Locate the cell with the specified text and output its (X, Y) center coordinate. 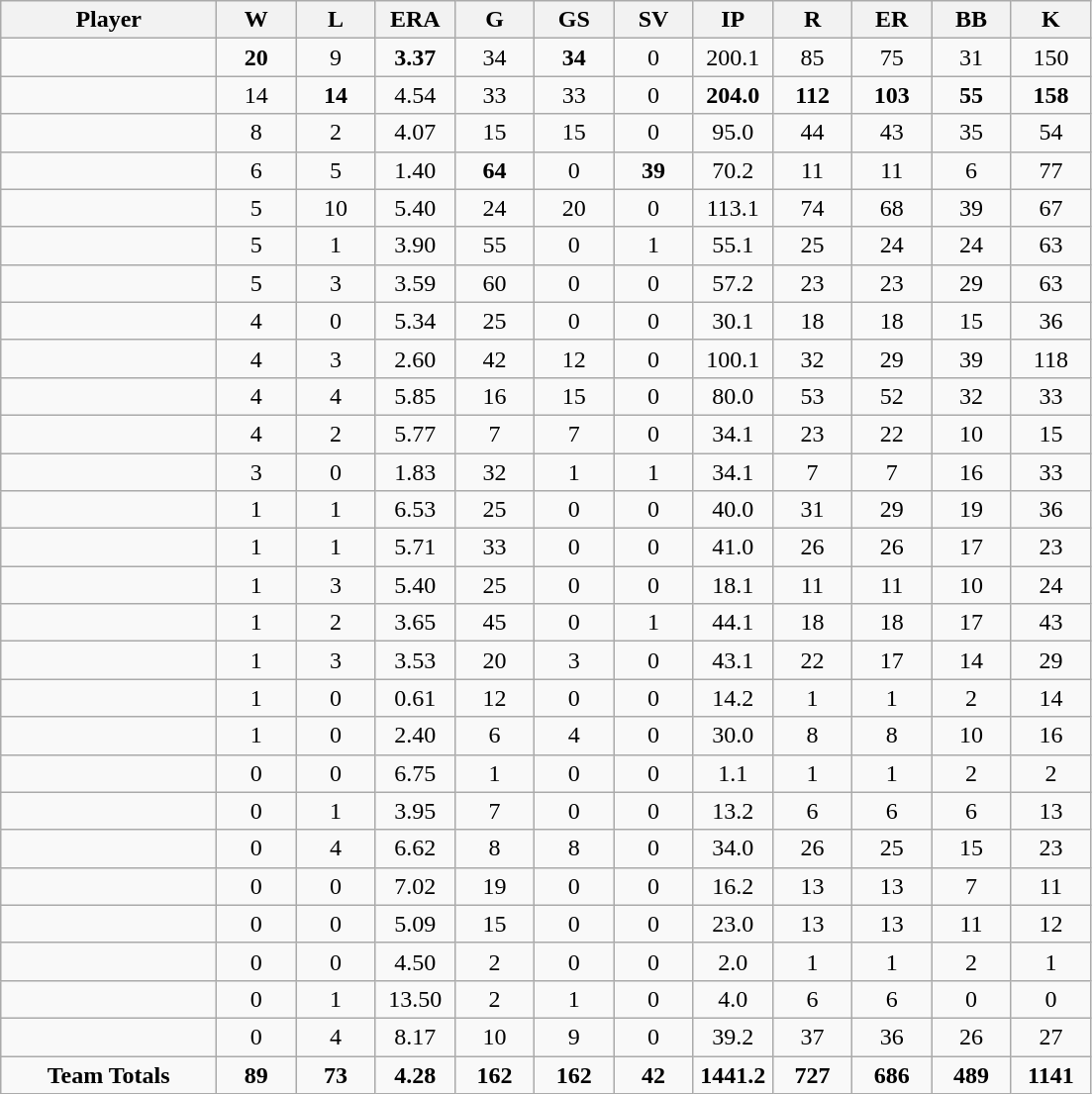
30.1 (733, 321)
G (494, 20)
7.02 (415, 886)
74 (812, 208)
GS (574, 20)
200.1 (733, 57)
IP (733, 20)
204.0 (733, 95)
43.1 (733, 660)
Team Totals (109, 1074)
44 (812, 133)
1.83 (415, 472)
34.0 (733, 848)
SV (653, 20)
75 (892, 57)
4.50 (415, 961)
158 (1050, 95)
68 (892, 208)
ERA (415, 20)
4.07 (415, 133)
60 (494, 283)
6.62 (415, 848)
103 (892, 95)
3.65 (415, 623)
18.1 (733, 585)
55.1 (733, 246)
45 (494, 623)
39.2 (733, 1037)
727 (812, 1074)
16.2 (733, 886)
0.61 (415, 698)
2.60 (415, 358)
6.53 (415, 510)
53 (812, 396)
3.90 (415, 246)
40.0 (733, 510)
1141 (1050, 1074)
41.0 (733, 547)
2.0 (733, 961)
54 (1050, 133)
13.2 (733, 811)
27 (1050, 1037)
14.2 (733, 698)
57.2 (733, 283)
3.37 (415, 57)
3.95 (415, 811)
13.50 (415, 999)
5.77 (415, 434)
2.40 (415, 736)
5.09 (415, 924)
5.85 (415, 396)
Player (109, 20)
95.0 (733, 133)
113.1 (733, 208)
1441.2 (733, 1074)
686 (892, 1074)
4.0 (733, 999)
112 (812, 95)
150 (1050, 57)
100.1 (733, 358)
4.28 (415, 1074)
77 (1050, 170)
23.0 (733, 924)
3.59 (415, 283)
1.40 (415, 170)
1.1 (733, 773)
8.17 (415, 1037)
L (336, 20)
W (256, 20)
89 (256, 1074)
ER (892, 20)
35 (971, 133)
70.2 (733, 170)
489 (971, 1074)
64 (494, 170)
80.0 (733, 396)
R (812, 20)
52 (892, 396)
K (1050, 20)
6.75 (415, 773)
5.34 (415, 321)
118 (1050, 358)
85 (812, 57)
30.0 (733, 736)
4.54 (415, 95)
3.53 (415, 660)
37 (812, 1037)
67 (1050, 208)
44.1 (733, 623)
5.71 (415, 547)
73 (336, 1074)
BB (971, 20)
